Return the (X, Y) coordinate for the center point of the cell that contains the specified text.  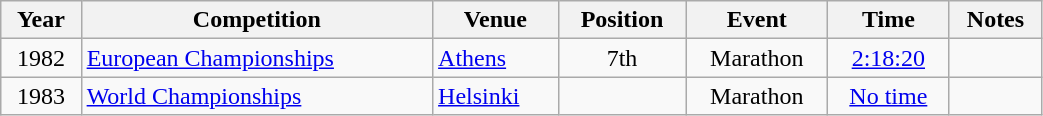
Notes (996, 20)
Year (41, 20)
7th (622, 58)
No time (888, 96)
Helsinki (496, 96)
Athens (496, 58)
2:18:20 (888, 58)
Competition (256, 20)
Event (757, 20)
1983 (41, 96)
Time (888, 20)
Venue (496, 20)
European Championships (256, 58)
Position (622, 20)
World Championships (256, 96)
1982 (41, 58)
